Return [x, y] of the center of cell containing provided text 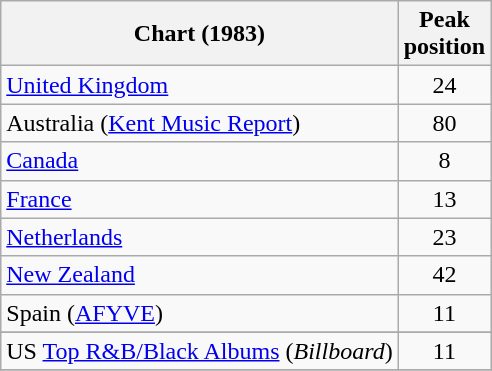
France [200, 199]
Peakposition [444, 34]
New Zealand [200, 275]
Australia (Kent Music Report) [200, 123]
24 [444, 85]
Spain (AFYVE) [200, 313]
80 [444, 123]
42 [444, 275]
13 [444, 199]
US Top R&B/Black Albums (Billboard) [200, 351]
Netherlands [200, 237]
Chart (1983) [200, 34]
United Kingdom [200, 85]
Canada [200, 161]
8 [444, 161]
23 [444, 237]
